Capture the cell that displays the provided text and extract its (x, y) central coordinate. 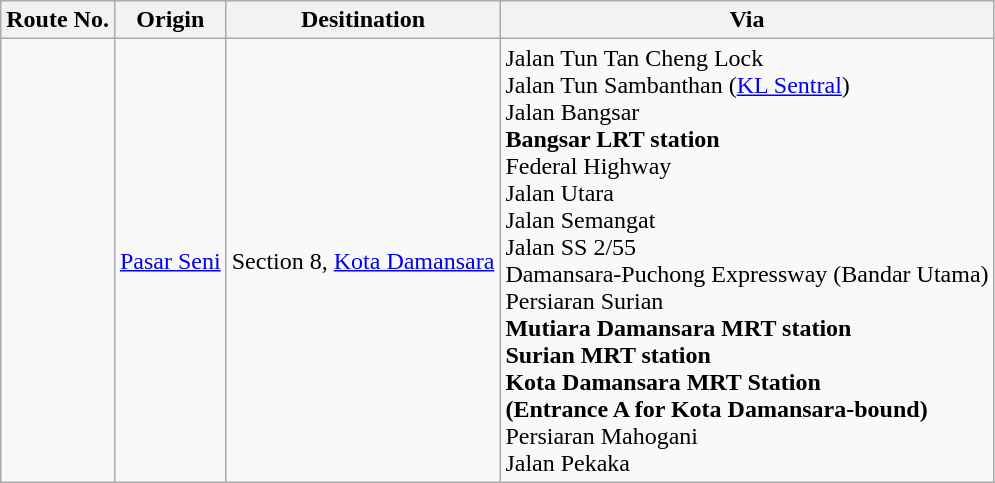
Section 8, Kota Damansara (363, 260)
Via (747, 20)
Route No. (58, 20)
Desitination (363, 20)
Pasar Seni (170, 260)
Origin (170, 20)
